For the text-containing cell, return its midpoint in [x, y] coordinate format. 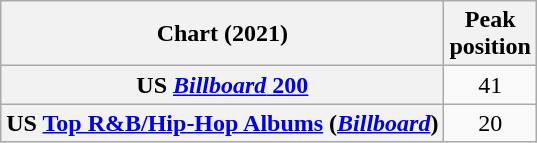
41 [490, 85]
20 [490, 123]
US Billboard 200 [222, 85]
Peakposition [490, 34]
US Top R&B/Hip-Hop Albums (Billboard) [222, 123]
Chart (2021) [222, 34]
